For the text-containing cell, return its midpoint in [x, y] coordinate format. 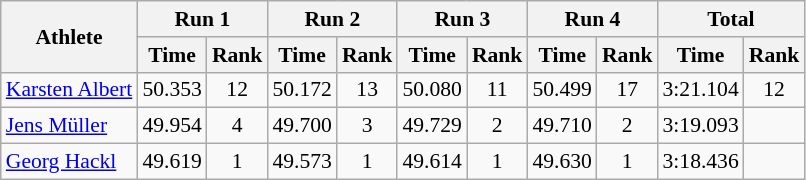
50.353 [172, 90]
49.614 [432, 162]
3:18.436 [700, 162]
4 [238, 126]
Run 4 [592, 19]
Karsten Albert [70, 90]
49.710 [562, 126]
Run 3 [462, 19]
50.080 [432, 90]
49.954 [172, 126]
3:21.104 [700, 90]
49.630 [562, 162]
49.619 [172, 162]
49.700 [302, 126]
50.172 [302, 90]
Run 1 [202, 19]
49.729 [432, 126]
50.499 [562, 90]
3:19.093 [700, 126]
Jens Müller [70, 126]
Georg Hackl [70, 162]
Total [730, 19]
13 [368, 90]
Run 2 [332, 19]
49.573 [302, 162]
17 [628, 90]
Athlete [70, 36]
11 [498, 90]
3 [368, 126]
